Extract the (X, Y) coordinate from the center of the cell holding the provided text.  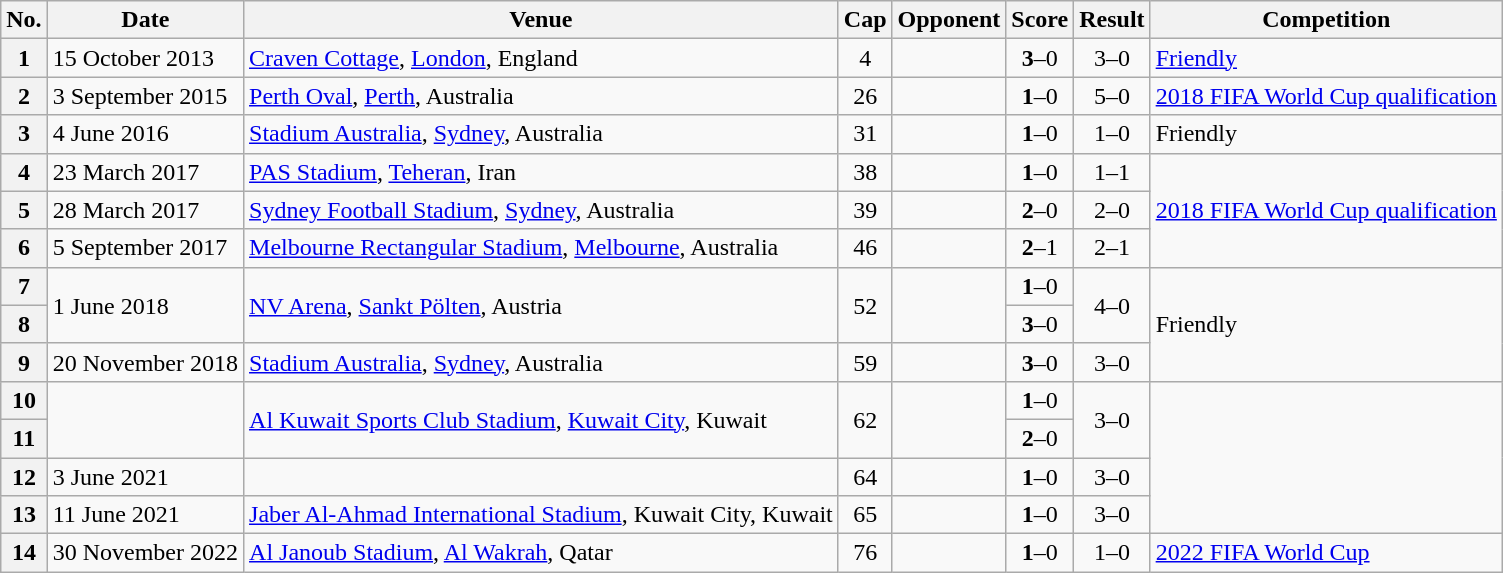
Cap (865, 20)
46 (865, 248)
1–1 (1112, 172)
8 (24, 324)
14 (24, 553)
4–0 (1112, 305)
26 (865, 96)
10 (24, 400)
59 (865, 362)
1 (24, 58)
2 (24, 96)
15 October 2013 (145, 58)
3 (24, 134)
11 (24, 438)
No. (24, 20)
4 June 2016 (145, 134)
2022 FIFA World Cup (1326, 553)
38 (865, 172)
31 (865, 134)
9 (24, 362)
6 (24, 248)
5 September 2017 (145, 248)
20 November 2018 (145, 362)
7 (24, 286)
65 (865, 515)
PAS Stadium, Teheran, Iran (542, 172)
1 June 2018 (145, 305)
64 (865, 477)
Venue (542, 20)
62 (865, 419)
5 (24, 210)
13 (24, 515)
76 (865, 553)
Al Janoub Stadium, Al Wakrah, Qatar (542, 553)
Date (145, 20)
Jaber Al-Ahmad International Stadium, Kuwait City, Kuwait (542, 515)
Al Kuwait Sports Club Stadium, Kuwait City, Kuwait (542, 419)
3 September 2015 (145, 96)
Score (1040, 20)
23 March 2017 (145, 172)
28 March 2017 (145, 210)
52 (865, 305)
11 June 2021 (145, 515)
30 November 2022 (145, 553)
Craven Cottage, London, England (542, 58)
Perth Oval, Perth, Australia (542, 96)
Sydney Football Stadium, Sydney, Australia (542, 210)
12 (24, 477)
Opponent (949, 20)
3 June 2021 (145, 477)
5–0 (1112, 96)
Melbourne Rectangular Stadium, Melbourne, Australia (542, 248)
NV Arena, Sankt Pölten, Austria (542, 305)
39 (865, 210)
Result (1112, 20)
Competition (1326, 20)
